Find where the given text appears and provide that cell's center as [x, y] coordinate. 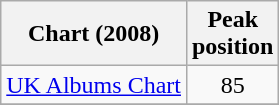
Peakposition [232, 34]
UK Albums Chart [94, 85]
85 [232, 85]
Chart (2008) [94, 34]
